Find where the given text appears and provide that cell's center as (X, Y) coordinate. 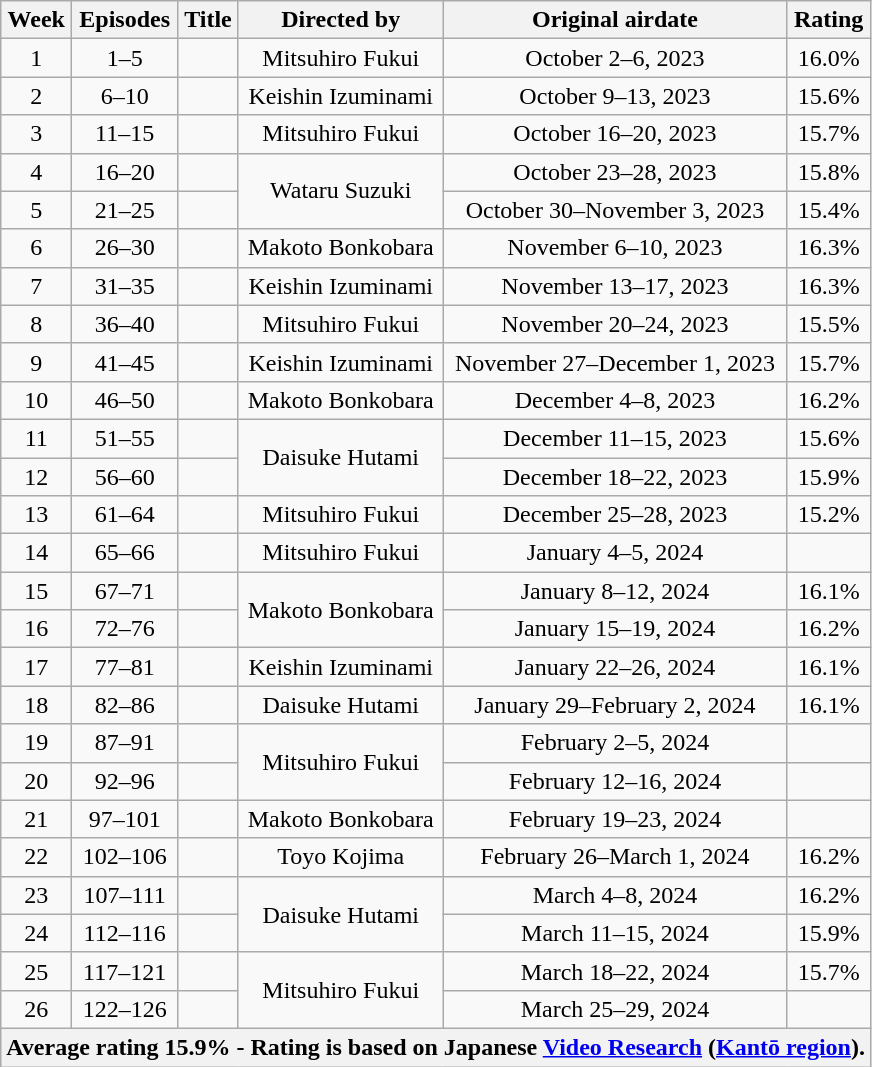
26–30 (125, 248)
10 (36, 400)
21 (36, 819)
14 (36, 553)
January 8–12, 2024 (615, 591)
October 2–6, 2023 (615, 58)
102–106 (125, 857)
51–55 (125, 438)
15.2% (829, 515)
15.5% (829, 324)
16–20 (125, 172)
Directed by (340, 20)
26 (36, 1009)
77–81 (125, 667)
122–126 (125, 1009)
19 (36, 743)
Episodes (125, 20)
March 25–29, 2024 (615, 1009)
87–91 (125, 743)
November 27–December 1, 2023 (615, 362)
13 (36, 515)
Rating (829, 20)
Title (208, 20)
31–35 (125, 286)
December 11–15, 2023 (615, 438)
41–45 (125, 362)
20 (36, 781)
February 19–23, 2024 (615, 819)
18 (36, 705)
11 (36, 438)
October 9–13, 2023 (615, 96)
6 (36, 248)
November 13–17, 2023 (615, 286)
23 (36, 895)
Average rating 15.9% - Rating is based on Japanese Video Research (Kantō region). (436, 1047)
107–111 (125, 895)
January 4–5, 2024 (615, 553)
3 (36, 134)
January 22–26, 2024 (615, 667)
16 (36, 629)
1 (36, 58)
117–121 (125, 971)
15.4% (829, 210)
Week (36, 20)
15.8% (829, 172)
46–50 (125, 400)
92–96 (125, 781)
6–10 (125, 96)
October 16–20, 2023 (615, 134)
5 (36, 210)
12 (36, 477)
Wataru Suzuki (340, 191)
February 26–March 1, 2024 (615, 857)
October 30–November 3, 2023 (615, 210)
1–5 (125, 58)
16.0% (829, 58)
January 29–February 2, 2024 (615, 705)
November 20–24, 2023 (615, 324)
22 (36, 857)
Toyo Kojima (340, 857)
56–60 (125, 477)
97–101 (125, 819)
112–116 (125, 933)
January 15–19, 2024 (615, 629)
17 (36, 667)
25 (36, 971)
65–66 (125, 553)
December 25–28, 2023 (615, 515)
61–64 (125, 515)
October 23–28, 2023 (615, 172)
February 12–16, 2024 (615, 781)
November 6–10, 2023 (615, 248)
March 4–8, 2024 (615, 895)
67–71 (125, 591)
December 18–22, 2023 (615, 477)
15 (36, 591)
21–25 (125, 210)
March 11–15, 2024 (615, 933)
March 18–22, 2024 (615, 971)
82–86 (125, 705)
7 (36, 286)
December 4–8, 2023 (615, 400)
24 (36, 933)
4 (36, 172)
36–40 (125, 324)
2 (36, 96)
8 (36, 324)
11–15 (125, 134)
9 (36, 362)
72–76 (125, 629)
February 2–5, 2024 (615, 743)
Original airdate (615, 20)
